Extract the [x, y] coordinate from the center of the cell holding the provided text.  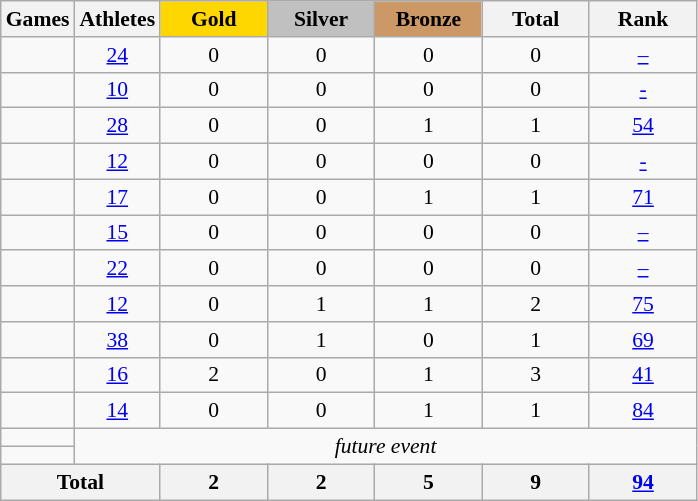
94 [642, 482]
17 [117, 197]
22 [117, 269]
16 [117, 375]
Silver [320, 19]
41 [642, 375]
9 [536, 482]
Bronze [428, 19]
3 [536, 375]
Rank [642, 19]
38 [117, 340]
5 [428, 482]
Games [38, 19]
28 [117, 126]
Athletes [117, 19]
15 [117, 233]
Gold [214, 19]
75 [642, 304]
69 [642, 340]
future event [385, 447]
54 [642, 126]
84 [642, 411]
71 [642, 197]
10 [117, 90]
24 [117, 55]
14 [117, 411]
